Capture the cell that displays the provided text and extract its (x, y) central coordinate. 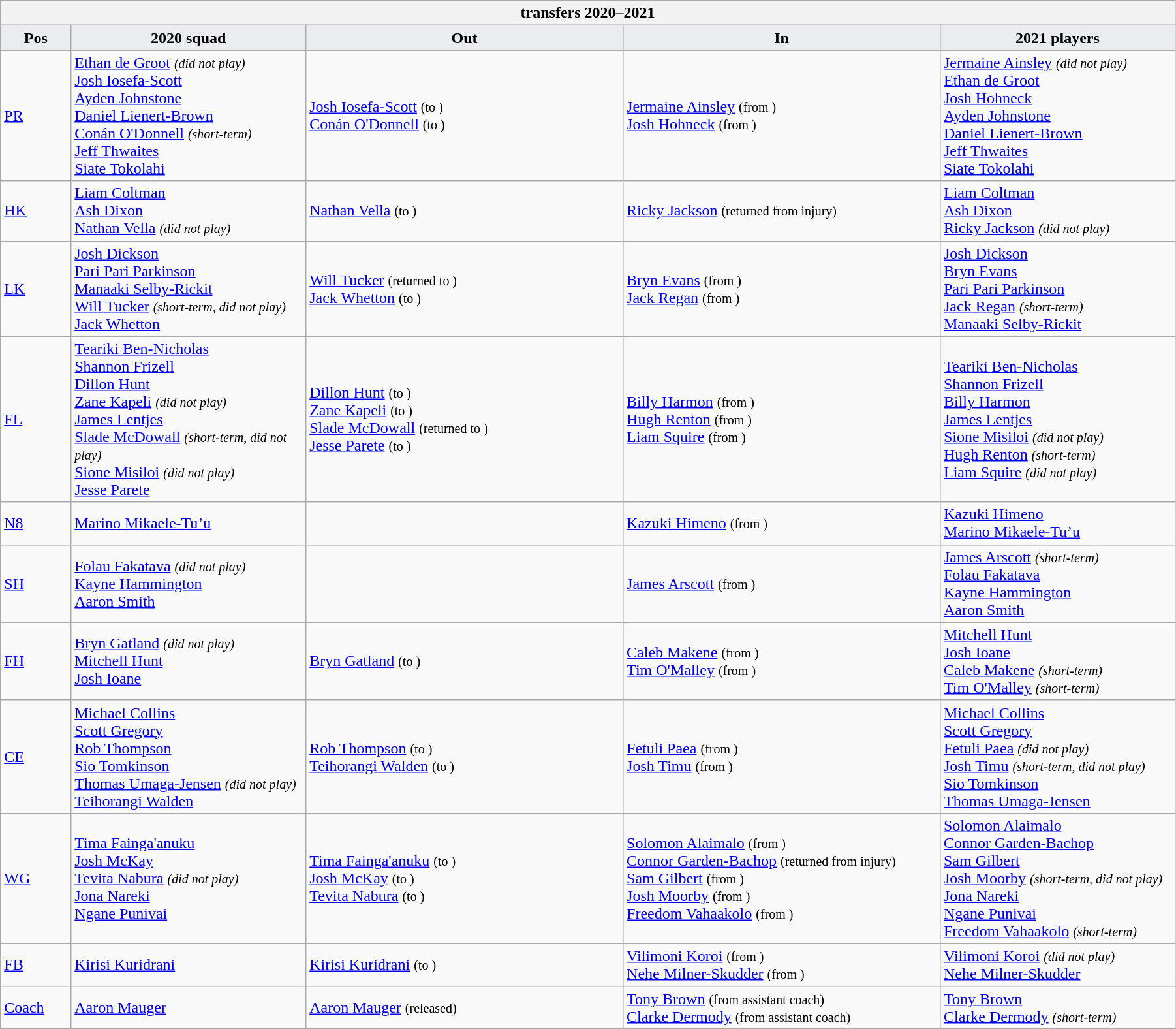
FL (36, 419)
SH (36, 584)
Josh Iosefa-Scott (to ) Conán O'Donnell (to ) (465, 116)
Teariki Ben-Nicholas Shannon Frizell Billy Harmon James Lentjes Sione Misiloi (did not play) Hugh Renton (short-term) Liam Squire (did not play) (1057, 419)
Out (465, 38)
2020 squad (189, 38)
Coach (36, 1007)
Rob Thompson (to ) Teihorangi Walden (to ) (465, 756)
2021 players (1057, 38)
Vilimoni Koroi (did not play) Nehe Milner-Skudder (1057, 965)
James Arscott (short-term) Folau Fakatava Kayne Hammington Aaron Smith (1057, 584)
Liam Coltman Ash Dixon Ricky Jackson (did not play) (1057, 211)
Aaron Mauger (189, 1007)
Liam Coltman Ash Dixon Nathan Vella (did not play) (189, 211)
FB (36, 965)
Fetuli Paea (from ) Josh Timu (from ) (782, 756)
Michael Collins Scott Gregory Fetuli Paea (did not play) Josh Timu (short-term, did not play) Sio Tomkinson Thomas Umaga-Jensen (1057, 756)
Dillon Hunt (to ) Zane Kapeli (to ) Slade McDowall (returned to ) Jesse Parete (to ) (465, 419)
Tony Brown Clarke Dermody (short-term) (1057, 1007)
Folau Fakatava (did not play) Kayne Hammington Aaron Smith (189, 584)
Kazuki Himeno Marino Mikaele-Tu’u (1057, 524)
Ethan de Groot (did not play) Josh Iosefa-Scott Ayden Johnstone Daniel Lienert-Brown Conán O'Donnell (short-term) Jeff Thwaites Siate Tokolahi (189, 116)
Kazuki Himeno (from ) (782, 524)
WG (36, 878)
Tima Fainga'anuku Josh McKay Tevita Nabura (did not play) Jona Nareki Ngane Punivai (189, 878)
Caleb Makene (from ) Tim O'Malley (from ) (782, 661)
Jermaine Ainsley (did not play) Ethan de Groot Josh Hohneck Ayden Johnstone Daniel Lienert-Brown Jeff Thwaites Siate Tokolahi (1057, 116)
FH (36, 661)
Nathan Vella (to ) (465, 211)
transfers 2020–2021 (588, 13)
Kirisi Kuridrani (189, 965)
Solomon Alaimalo Connor Garden-Bachop Sam Gilbert Josh Moorby (short-term, did not play) Jona Nareki Ngane Punivai Freedom Vahaakolo (short-term) (1057, 878)
Bryn Gatland (to ) (465, 661)
Bryn Gatland (did not play) Mitchell Hunt Josh Ioane (189, 661)
Aaron Mauger (released) (465, 1007)
Mitchell Hunt Josh Ioane Caleb Makene (short-term) Tim O'Malley (short-term) (1057, 661)
In (782, 38)
N8 (36, 524)
CE (36, 756)
LK (36, 289)
Will Tucker (returned to ) Jack Whetton (to ) (465, 289)
Ricky Jackson (returned from injury) (782, 211)
HK (36, 211)
Jermaine Ainsley (from ) Josh Hohneck (from ) (782, 116)
Pos (36, 38)
Josh Dickson Bryn Evans Pari Pari Parkinson Jack Regan (short-term) Manaaki Selby-Rickit (1057, 289)
Tony Brown (from assistant coach) Clarke Dermody (from assistant coach) (782, 1007)
Vilimoni Koroi (from ) Nehe Milner-Skudder (from ) (782, 965)
PR (36, 116)
James Arscott (from ) (782, 584)
Billy Harmon (from ) Hugh Renton (from ) Liam Squire (from ) (782, 419)
Josh Dickson Pari Pari Parkinson Manaaki Selby-Rickit Will Tucker (short-term, did not play) Jack Whetton (189, 289)
Bryn Evans (from ) Jack Regan (from ) (782, 289)
Marino Mikaele-Tu’u (189, 524)
Solomon Alaimalo (from ) Connor Garden-Bachop (returned from injury) Sam Gilbert (from ) Josh Moorby (from ) Freedom Vahaakolo (from ) (782, 878)
Michael Collins Scott Gregory Rob Thompson Sio Tomkinson Thomas Umaga-Jensen (did not play) Teihorangi Walden (189, 756)
Kirisi Kuridrani (to ) (465, 965)
Tima Fainga'anuku (to ) Josh McKay (to ) Tevita Nabura (to ) (465, 878)
